Identify which cell holds the provided text, then report its [x, y] central coordinate. 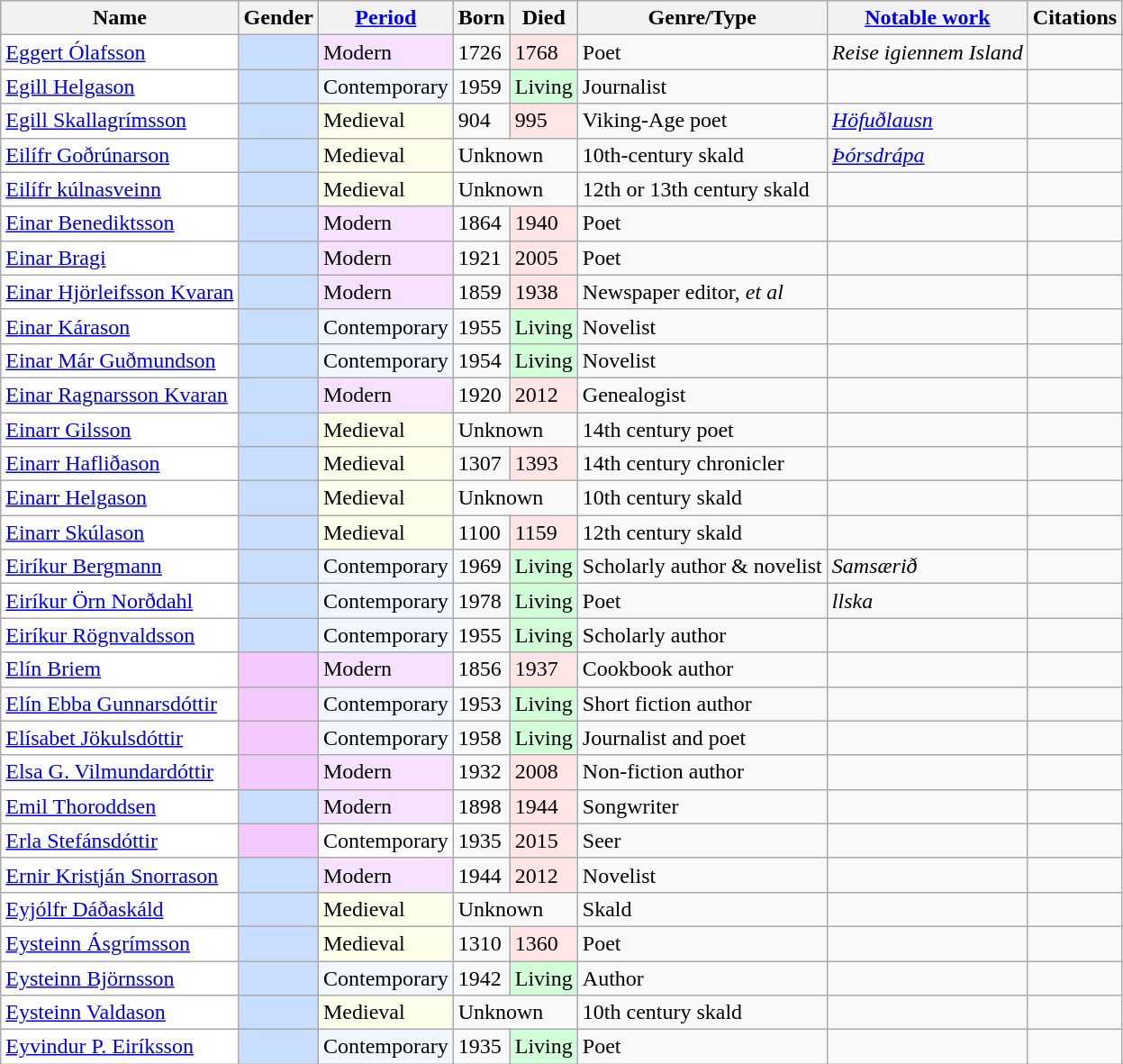
1954 [481, 360]
1978 [481, 601]
Eyvindur P. Eiríksson [120, 1047]
Ernir Kristján Snorrason [120, 875]
Reise igiennem Island [928, 52]
1864 [481, 223]
1859 [481, 292]
Einar Már Guðmundson [120, 360]
Egill Skallagrímsson [120, 121]
Einar Hjörleifsson Kvaran [120, 292]
Einarr Hafliðason [120, 464]
1307 [481, 464]
Eysteinn Valdason [120, 1013]
Elín Briem [120, 669]
Einar Benediktsson [120, 223]
1920 [481, 395]
Songwriter [702, 806]
Skald [702, 909]
Viking-Age poet [702, 121]
Einar Ragnarsson Kvaran [120, 395]
Eysteinn Ásgrímsson [120, 943]
Author [702, 978]
1393 [544, 464]
Egill Helgason [120, 86]
1768 [544, 52]
1159 [544, 532]
1937 [544, 669]
Born [481, 18]
Genre/Type [702, 18]
Name [120, 18]
Samsærið [928, 567]
Cookbook author [702, 669]
Non-fiction author [702, 772]
Newspaper editor, et al [702, 292]
Einarr Helgason [120, 498]
995 [544, 121]
1100 [481, 532]
12th or 13th century skald [702, 189]
Scholarly author [702, 635]
Einar Kárason [120, 326]
Einarr Gilsson [120, 430]
Elsa G. Vilmundardóttir [120, 772]
Short fiction author [702, 704]
Einarr Skúlason [120, 532]
1360 [544, 943]
1940 [544, 223]
1953 [481, 704]
2008 [544, 772]
Einar Bragi [120, 258]
1898 [481, 806]
Died [544, 18]
Journalist and poet [702, 738]
10th-century skald [702, 155]
Elín Ebba Gunnarsdóttir [120, 704]
Gender [278, 18]
Erla Stefánsdóttir [120, 841]
904 [481, 121]
Citations [1074, 18]
Emil Thoroddsen [120, 806]
Genealogist [702, 395]
Elísabet Jökulsdóttir [120, 738]
Eiríkur Rögnvaldsson [120, 635]
Þórsdrápa [928, 155]
1726 [481, 52]
1958 [481, 738]
Journalist [702, 86]
14th century poet [702, 430]
1932 [481, 772]
Notable work [928, 18]
1942 [481, 978]
llska [928, 601]
Scholarly author & novelist [702, 567]
Eiríkur Örn Norðdahl [120, 601]
1969 [481, 567]
1921 [481, 258]
Eyjólfr Dáðaskáld [120, 909]
Eilífr kúlnasveinn [120, 189]
1938 [544, 292]
1310 [481, 943]
Höfuðlausn [928, 121]
2015 [544, 841]
Period [385, 18]
Eggert Ólafsson [120, 52]
Eilífr Goðrúnarson [120, 155]
1959 [481, 86]
12th century skald [702, 532]
14th century chronicler [702, 464]
Seer [702, 841]
Eiríkur Bergmann [120, 567]
1856 [481, 669]
2005 [544, 258]
Eysteinn Björnsson [120, 978]
